From the cell containing the given text, extract its center point as [x, y] coordinate. 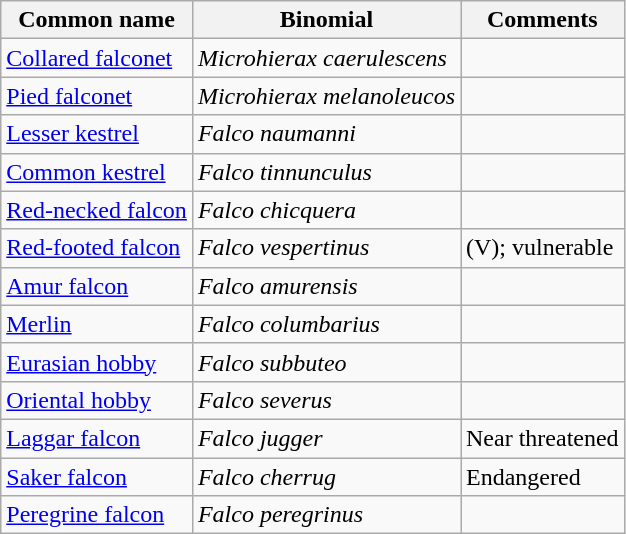
Oriental hobby [97, 400]
Saker falcon [97, 477]
Microhierax caerulescens [326, 58]
Falco jugger [326, 438]
Peregrine falcon [97, 515]
Falco chicquera [326, 210]
Collared falconet [97, 58]
Falco severus [326, 400]
Pied falconet [97, 96]
Endangered [542, 477]
Near threatened [542, 438]
Comments [542, 20]
Red-necked falcon [97, 210]
Falco columbarius [326, 324]
Amur falcon [97, 286]
Merlin [97, 324]
Falco vespertinus [326, 248]
(V); vulnerable [542, 248]
Eurasian hobby [97, 362]
Falco tinnunculus [326, 172]
Common name [97, 20]
Microhierax melanoleucos [326, 96]
Laggar falcon [97, 438]
Red-footed falcon [97, 248]
Falco naumanni [326, 134]
Falco cherrug [326, 477]
Falco peregrinus [326, 515]
Falco subbuteo [326, 362]
Common kestrel [97, 172]
Binomial [326, 20]
Lesser kestrel [97, 134]
Falco amurensis [326, 286]
